Capture the cell that displays the provided text and extract its [x, y] central coordinate. 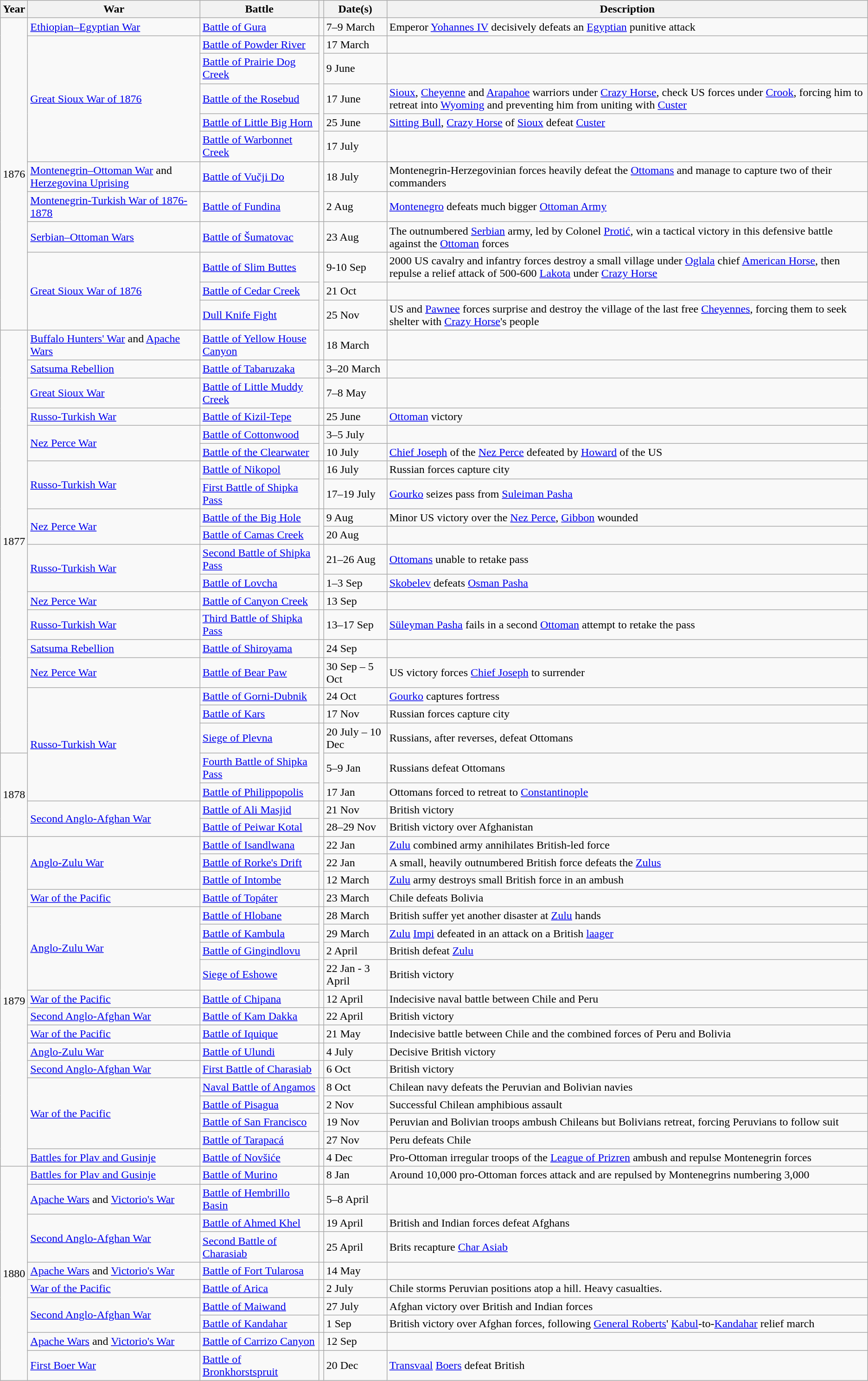
21–26 Aug [355, 559]
1879 [14, 1001]
Battle of Kizil-Tepe [259, 417]
Battle of Topáter [259, 898]
Battle of Ulundi [259, 1052]
Zulu army destroys small British force in an ambush [627, 880]
24 Sep [355, 648]
Battle of Prairie Dog Creek [259, 69]
7–9 March [355, 27]
13 Sep [355, 601]
Battle of Hembrillo Basin [259, 1199]
2 April [355, 951]
Battle of Ali Masjid [259, 810]
Gourko seizes pass from Suleiman Pasha [627, 493]
Chilean navy defeats the Peruvian and Bolivian navies [627, 1087]
Zulu Impi defeated in an attack on a British laager [627, 933]
14 May [355, 1271]
Battle of Fundina [259, 207]
1877 [14, 542]
British defeat Zulu [627, 951]
Year [14, 9]
Battle of Kambula [259, 933]
Battle of Camas Creek [259, 535]
Battle of Maiwand [259, 1306]
7–8 May [355, 393]
1878 [14, 795]
21 Nov [355, 810]
9 June [355, 69]
Battle of Lovcha [259, 583]
17 Jan [355, 792]
2 July [355, 1288]
17 July [355, 147]
Montenegrin–Ottoman War and Herzegovina Uprising [114, 176]
Battle of Tarapacá [259, 1140]
Battle of Cedar Creek [259, 291]
30 Sep – 5 Oct [355, 672]
20 Dec [355, 1365]
Battle of Little Muddy Creek [259, 393]
27 July [355, 1306]
Battle of San Francisco [259, 1122]
Battle of Fort Tularosa [259, 1271]
War [114, 9]
23 Aug [355, 237]
Ottomans forced to retreat to Constantinople [627, 792]
US victory forces Chief Joseph to surrender [627, 672]
21 May [355, 1034]
Battle of Kandahar [259, 1324]
Battle of the Rosebud [259, 98]
4 July [355, 1052]
Battle of Peiwar Kotal [259, 827]
2 Nov [355, 1105]
Chile storms Peruvian positions atop a hill. Heavy casualties. [627, 1288]
Brits recapture Char Asiab [627, 1247]
Ottomans unable to retake pass [627, 559]
Gourko captures fortress [627, 697]
Battle of Kam Dakka [259, 1017]
Buffalo Hunters' War and Apache Wars [114, 345]
9 Aug [355, 518]
1 Sep [355, 1324]
22 April [355, 1017]
Great Sioux War [114, 393]
22 Jan - 3 April [355, 975]
Battle of Arica [259, 1288]
Russians, after reverses, defeat Ottomans [627, 738]
Ethiopian–Egyptian War [114, 27]
1880 [14, 1273]
Naval Battle of Angamos [259, 1087]
US and Pawnee forces surprise and destroy the village of the last free Cheyennes, forcing them to seek shelter with Crazy Horse's people [627, 314]
First Boer War [114, 1365]
3–20 March [355, 369]
Chief Joseph of the Nez Perce defeated by Howard of the US [627, 452]
Battle of Tabaruzaka [259, 369]
Battle of Little Big Horn [259, 122]
Battle of Nikopol [259, 470]
Süleyman Pasha fails in a second Ottoman attempt to retake the pass [627, 624]
28–29 Nov [355, 827]
First Battle of Shipka Pass [259, 493]
Battle of Šumatovac [259, 237]
Fourth Battle of Shipka Pass [259, 768]
Battle of Pisagua [259, 1105]
Battle of Iquique [259, 1034]
Montenegrin-Herzegovinian forces heavily defeat the Ottomans and manage to capture two of their commanders [627, 176]
Battle of Isandlwana [259, 845]
9-10 Sep [355, 267]
A small, heavily outnumbered British force defeats the Zulus [627, 863]
Battle of Kars [259, 714]
8 Jan [355, 1175]
Indecisive battle between Chile and the combined forces of Peru and Bolivia [627, 1034]
Second Battle of Charasiab [259, 1247]
Battle of Bronkhorstspruit [259, 1365]
8 Oct [355, 1087]
Battle [259, 9]
Peruvian and Bolivian troops ambush Chileans but Bolivians retreat, forcing Peruvians to follow suit [627, 1122]
Dull Knife Fight [259, 314]
19 Nov [355, 1122]
18 March [355, 345]
Minor US victory over the Nez Perce, Gibbon wounded [627, 518]
Battle of Warbonnet Creek [259, 147]
1–3 Sep [355, 583]
Third Battle of Shipka Pass [259, 624]
Battle of Rorke's Drift [259, 863]
First Battle of Charasiab [259, 1069]
12 Sep [355, 1342]
24 Oct [355, 697]
British and Indian forces defeat Afghans [627, 1223]
Battle of Slim Buttes [259, 267]
Skobelev defeats Osman Pasha [627, 583]
Battle of Gingindlovu [259, 951]
Second Battle of Shipka Pass [259, 559]
13–17 Sep [355, 624]
Battle of Carrizo Canyon [259, 1342]
Battle of Powder River [259, 45]
10 July [355, 452]
5–8 April [355, 1199]
17–19 July [355, 493]
Sitting Bull, Crazy Horse of Sioux defeat Custer [627, 122]
Zulu combined army annihilates British-led force [627, 845]
2 Aug [355, 207]
28 March [355, 915]
British victory over Afghan forces, following General Roberts' Kabul-to-Kandahar relief march [627, 1324]
16 July [355, 470]
Montenegro defeats much bigger Ottoman Army [627, 207]
Decisive British victory [627, 1052]
3–5 July [355, 435]
Battle of Novšiće [259, 1157]
British suffer yet another disaster at Zulu hands [627, 915]
6 Oct [355, 1069]
17 March [355, 45]
Transvaal Boers defeat British [627, 1365]
12 April [355, 998]
Pro-Ottoman irregular troops of the League of Prizren ambush and repulse Montenegrin forces [627, 1157]
1876 [14, 174]
Battle of Bear Paw [259, 672]
Emperor Yohannes IV decisively defeats an Egyptian punitive attack [627, 27]
Description [627, 9]
25 April [355, 1247]
Battle of the Clearwater [259, 452]
Serbian–Ottoman Wars [114, 237]
27 Nov [355, 1140]
Battle of Chipana [259, 998]
Battle of Hlobane [259, 915]
20 Aug [355, 535]
19 April [355, 1223]
4 Dec [355, 1157]
Battle of Ahmed Khel [259, 1223]
21 Oct [355, 291]
Battle of Yellow House Canyon [259, 345]
20 July – 10 Dec [355, 738]
Russians defeat Ottomans [627, 768]
Siege of Plevna [259, 738]
Chile defeats Bolivia [627, 898]
Battle of Gorni-Dubnik [259, 697]
Date(s) [355, 9]
Montenegrin-Turkish War of 1876-1878 [114, 207]
5–9 Jan [355, 768]
Peru defeats Chile [627, 1140]
Battle of Shiroyama [259, 648]
18 July [355, 176]
Indecisive naval battle between Chile and Peru [627, 998]
Battle of Canyon Creek [259, 601]
The outnumbered Serbian army, led by Colonel Protić, win a tactical victory in this defensive battle against the Ottoman forces [627, 237]
Battle of Vučji Do [259, 176]
Battle of Murino [259, 1175]
Battle of the Big Hole [259, 518]
17 Nov [355, 714]
Battle of Cottonwood [259, 435]
29 March [355, 933]
Around 10,000 pro-Ottoman forces attack and are repulsed by Montenegrins numbering 3,000 [627, 1175]
Successful Chilean amphibious assault [627, 1105]
Battle of Gura [259, 27]
Afghan victory over British and Indian forces [627, 1306]
Siege of Eshowe [259, 975]
Battle of Philippopolis [259, 792]
Ottoman victory [627, 417]
23 March [355, 898]
British victory over Afghanistan [627, 827]
25 Nov [355, 314]
12 March [355, 880]
Battle of Intombe [259, 880]
17 June [355, 98]
